Find where the given text appears and provide that cell's center as (X, Y) coordinate. 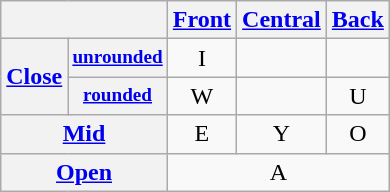
O (358, 134)
Front (202, 20)
Close (34, 77)
I (202, 58)
unrounded (118, 58)
U (358, 96)
Central (282, 20)
Y (282, 134)
E (202, 134)
rounded (118, 96)
A (278, 172)
Mid (84, 134)
Open (84, 172)
Back (358, 20)
W (202, 96)
